Extract the (X, Y) coordinate from the center of the cell holding the provided text.  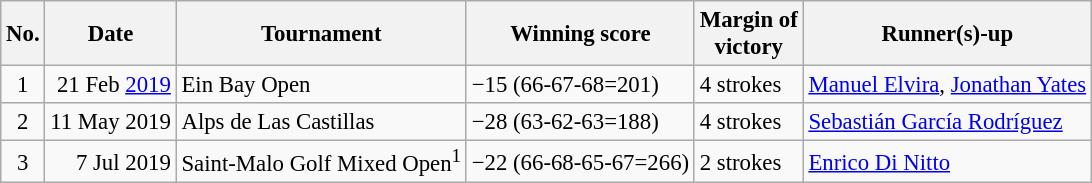
Winning score (580, 34)
Runner(s)-up (947, 34)
−28 (63-62-63=188) (580, 122)
Date (110, 34)
No. (23, 34)
Enrico Di Nitto (947, 162)
21 Feb 2019 (110, 85)
Alps de Las Castillas (321, 122)
2 strokes (748, 162)
2 (23, 122)
−22 (66-68-65-67=266) (580, 162)
7 Jul 2019 (110, 162)
−15 (66-67-68=201) (580, 85)
3 (23, 162)
Sebastián García Rodríguez (947, 122)
Margin ofvictory (748, 34)
Tournament (321, 34)
Saint-Malo Golf Mixed Open1 (321, 162)
1 (23, 85)
Manuel Elvira, Jonathan Yates (947, 85)
Ein Bay Open (321, 85)
11 May 2019 (110, 122)
